Determine the (x, y) coordinate at the center of the cell enclosing the given text.  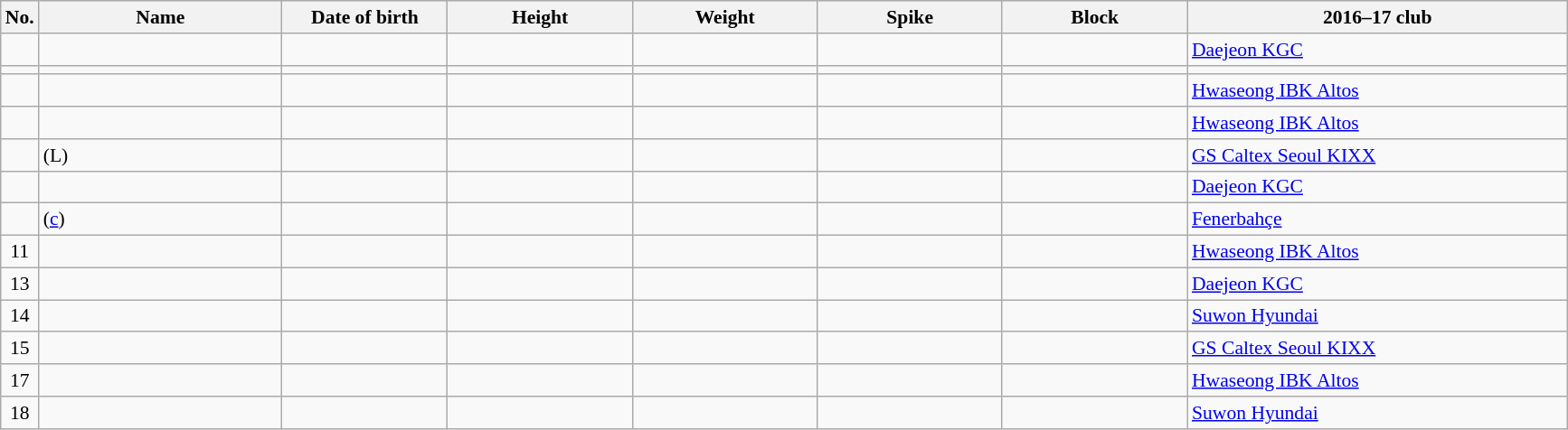
2016–17 club (1378, 17)
Fenerbahçe (1378, 220)
Weight (725, 17)
11 (20, 252)
No. (20, 17)
Date of birth (365, 17)
(c) (161, 220)
13 (20, 284)
15 (20, 349)
(L) (161, 155)
14 (20, 316)
Spike (910, 17)
17 (20, 380)
Block (1094, 17)
Name (161, 17)
Height (541, 17)
18 (20, 413)
